Locate the cell with the specified text and output its [x, y] center coordinate. 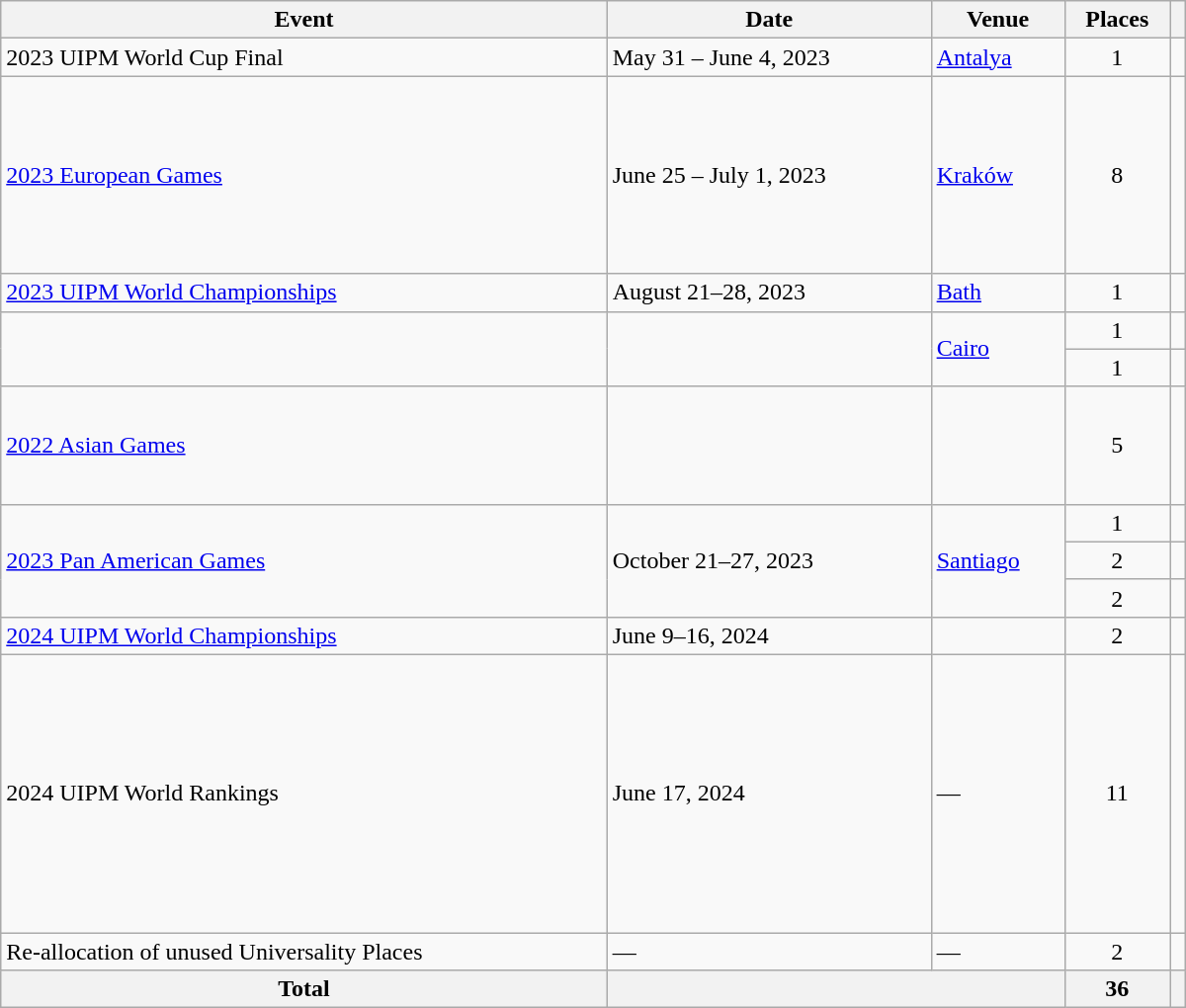
Re-allocation of unused Universality Places [304, 952]
2023 UIPM World Championships [304, 293]
June 9–16, 2024 [769, 635]
Total [304, 989]
Cairo [998, 349]
May 31 – June 4, 2023 [769, 57]
2024 UIPM World Championships [304, 635]
2022 Asian Games [304, 445]
Bath [998, 293]
5 [1117, 445]
October 21–27, 2023 [769, 560]
11 [1117, 793]
Event [304, 20]
June 25 – July 1, 2023 [769, 175]
June 17, 2024 [769, 793]
36 [1117, 989]
Antalya [998, 57]
Kraków [998, 175]
Venue [998, 20]
Date [769, 20]
Santiago [998, 560]
Places [1117, 20]
August 21–28, 2023 [769, 293]
2023 UIPM World Cup Final [304, 57]
2024 UIPM World Rankings [304, 793]
8 [1117, 175]
2023 Pan American Games [304, 560]
2023 European Games [304, 175]
